Find where the given text appears and provide that cell's center as (X, Y) coordinate. 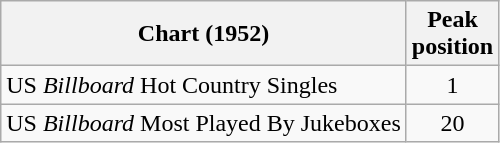
US Billboard Most Played By Jukeboxes (204, 123)
20 (452, 123)
Peakposition (452, 34)
1 (452, 85)
US Billboard Hot Country Singles (204, 85)
Chart (1952) (204, 34)
